Pinpoint the cell where the given text exists, returning its [x, y] midpoint coordinate. 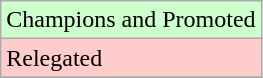
Champions and Promoted [131, 20]
Relegated [131, 58]
